Capture the cell that displays the provided text and extract its (X, Y) central coordinate. 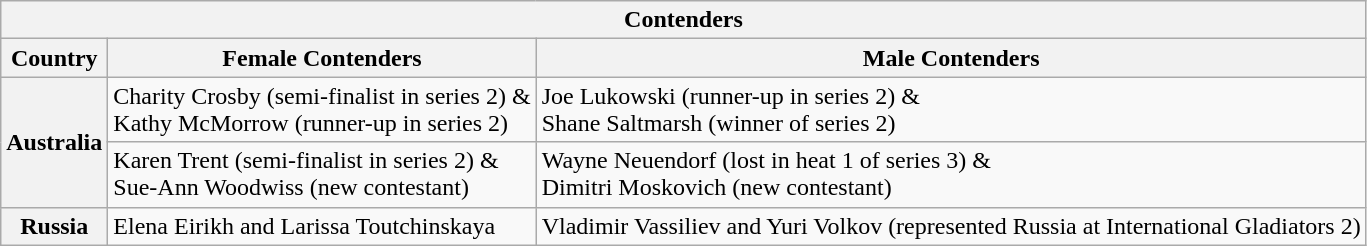
Russia (54, 226)
Joe Lukowski (runner-up in series 2) & Shane Saltmarsh (winner of series 2) (951, 110)
Karen Trent (semi-finalist in series 2) & Sue-Ann Woodwiss (new contestant) (322, 174)
Contenders (684, 20)
Elena Eirikh and Larissa Toutchinskaya (322, 226)
Vladimir Vassiliev and Yuri Volkov (represented Russia at International Gladiators 2) (951, 226)
Country (54, 58)
Australia (54, 142)
Wayne Neuendorf (lost in heat 1 of series 3) & Dimitri Moskovich (new contestant) (951, 174)
Female Contenders (322, 58)
Male Contenders (951, 58)
Charity Crosby (semi-finalist in series 2) & Kathy McMorrow (runner-up in series 2) (322, 110)
